Pinpoint the cell where the given text exists, returning its [X, Y] midpoint coordinate. 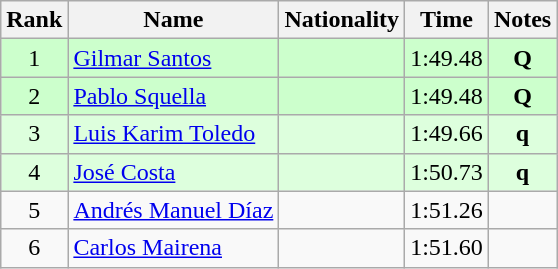
Andrés Manuel Díaz [174, 210]
Pablo Squella [174, 96]
1:51.26 [447, 210]
Luis Karim Toledo [174, 134]
José Costa [174, 172]
1:49.66 [447, 134]
Gilmar Santos [174, 58]
6 [34, 248]
Name [174, 20]
4 [34, 172]
1 [34, 58]
2 [34, 96]
Time [447, 20]
1:51.60 [447, 248]
Nationality [342, 20]
3 [34, 134]
5 [34, 210]
Notes [522, 20]
1:50.73 [447, 172]
Rank [34, 20]
Carlos Mairena [174, 248]
